Return (X, Y) of the center of cell containing provided text 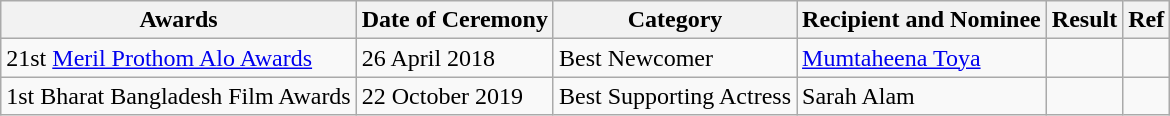
Recipient and Nominee (922, 20)
Sarah Alam (922, 96)
26 April 2018 (454, 58)
Category (674, 20)
Best Newcomer (674, 58)
Mumtaheena Toya (922, 58)
Result (1084, 20)
22 October 2019 (454, 96)
Best Supporting Actress (674, 96)
Date of Ceremony (454, 20)
21st Meril Prothom Alo Awards (179, 58)
Awards (179, 20)
1st Bharat Bangladesh Film Awards (179, 96)
Ref (1146, 20)
